Identify which cell holds the provided text, then report its (X, Y) central coordinate. 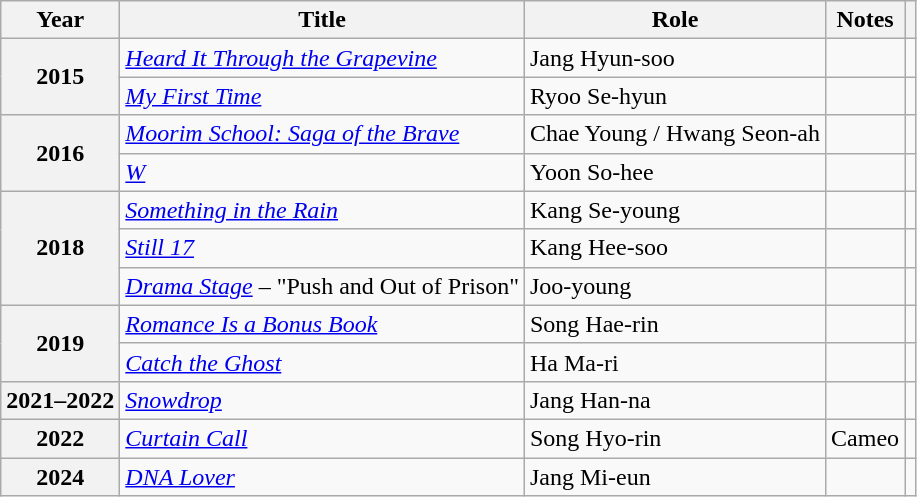
2016 (60, 153)
Catch the Ghost (322, 362)
Jang Mi-eun (674, 477)
Yoon So-hee (674, 172)
Something in the Rain (322, 210)
Ha Ma-ri (674, 362)
Kang Se-young (674, 210)
Year (60, 20)
Title (322, 20)
2021–2022 (60, 400)
Heard It Through the Grapevine (322, 58)
2019 (60, 343)
Kang Hee-soo (674, 248)
Still 17 (322, 248)
Moorim School: Saga of the Brave (322, 134)
Cameo (866, 438)
Chae Young / Hwang Seon-ah (674, 134)
Song Hyo-rin (674, 438)
Drama Stage – "Push and Out of Prison" (322, 286)
Jang Hyun-soo (674, 58)
2024 (60, 477)
Jang Han-na (674, 400)
2015 (60, 77)
2018 (60, 248)
Joo-young (674, 286)
Song Hae-rin (674, 324)
My First Time (322, 96)
DNA Lover (322, 477)
W (322, 172)
Romance Is a Bonus Book (322, 324)
Ryoo Se-hyun (674, 96)
Role (674, 20)
2022 (60, 438)
Notes (866, 20)
Curtain Call (322, 438)
Snowdrop (322, 400)
